Pinpoint the cell where the given text exists, returning its (x, y) midpoint coordinate. 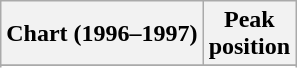
Chart (1996–1997) (102, 34)
Peakposition (249, 34)
